For the text-containing cell, return its midpoint in (X, Y) coordinate format. 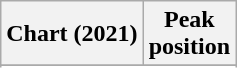
Chart (2021) (72, 34)
Peakposition (189, 34)
